From the cell containing the given text, extract its center point as (X, Y) coordinate. 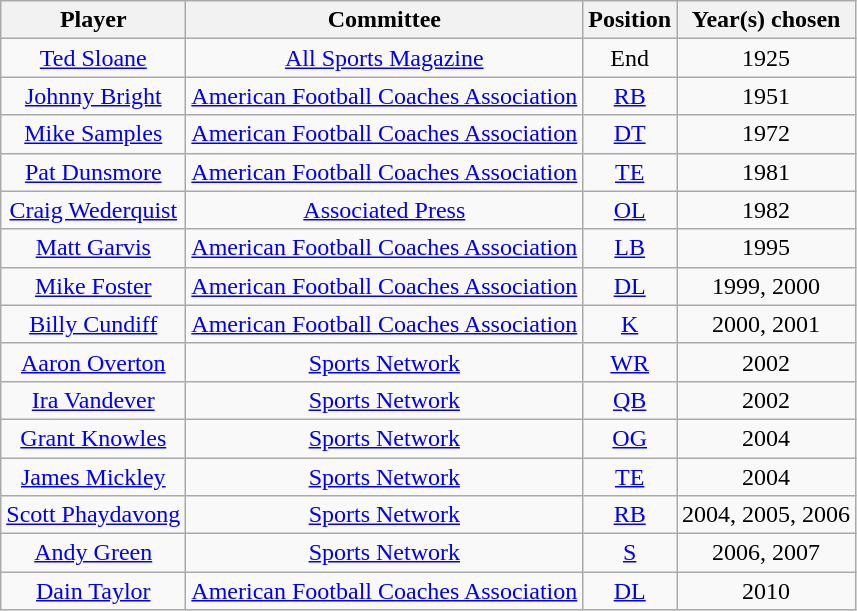
LB (630, 248)
All Sports Magazine (384, 58)
OG (630, 438)
Scott Phaydavong (94, 515)
End (630, 58)
Ira Vandever (94, 400)
Johnny Bright (94, 96)
2010 (766, 591)
Andy Green (94, 553)
Matt Garvis (94, 248)
2006, 2007 (766, 553)
1925 (766, 58)
2000, 2001 (766, 324)
Pat Dunsmore (94, 172)
Position (630, 20)
Year(s) chosen (766, 20)
1999, 2000 (766, 286)
OL (630, 210)
1995 (766, 248)
Ted Sloane (94, 58)
Mike Samples (94, 134)
Craig Wederquist (94, 210)
1972 (766, 134)
WR (630, 362)
1981 (766, 172)
1982 (766, 210)
QB (630, 400)
Billy Cundiff (94, 324)
DT (630, 134)
Grant Knowles (94, 438)
Aaron Overton (94, 362)
James Mickley (94, 477)
Player (94, 20)
K (630, 324)
2004, 2005, 2006 (766, 515)
Dain Taylor (94, 591)
Mike Foster (94, 286)
Committee (384, 20)
Associated Press (384, 210)
1951 (766, 96)
S (630, 553)
